Find where the given text appears and provide that cell's center as [x, y] coordinate. 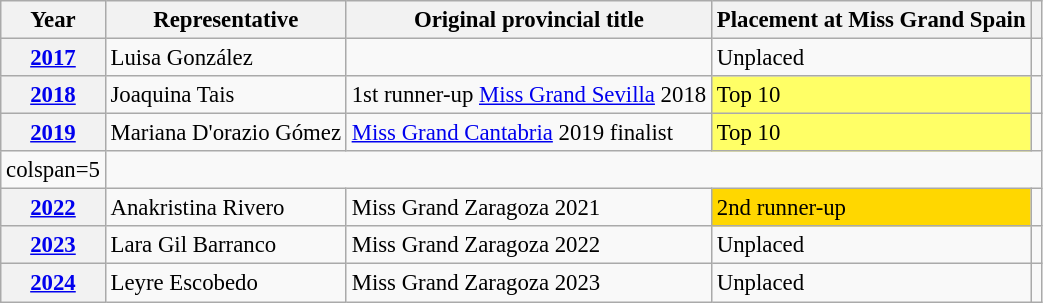
2019 [53, 133]
Miss Grand Zaragoza 2023 [528, 283]
Joaquina Tais [226, 95]
2022 [53, 208]
Original provincial title [528, 20]
1st runner-up Miss Grand Sevilla 2018 [528, 95]
colspan=5 [53, 170]
Representative [226, 20]
Placement at Miss Grand Spain [870, 20]
Luisa González [226, 58]
Anakristina Rivero [226, 208]
2017 [53, 58]
Leyre Escobedo [226, 283]
Mariana D'orazio Gómez [226, 133]
2023 [53, 245]
Miss Grand Zaragoza 2021 [528, 208]
Miss Grand Zaragoza 2022 [528, 245]
2nd runner-up [870, 208]
Year [53, 20]
2018 [53, 95]
2024 [53, 283]
Miss Grand Cantabria 2019 finalist [528, 133]
Lara Gil Barranco [226, 245]
